Detect which cell encompasses the target text, then output its (x, y) center coordinate. 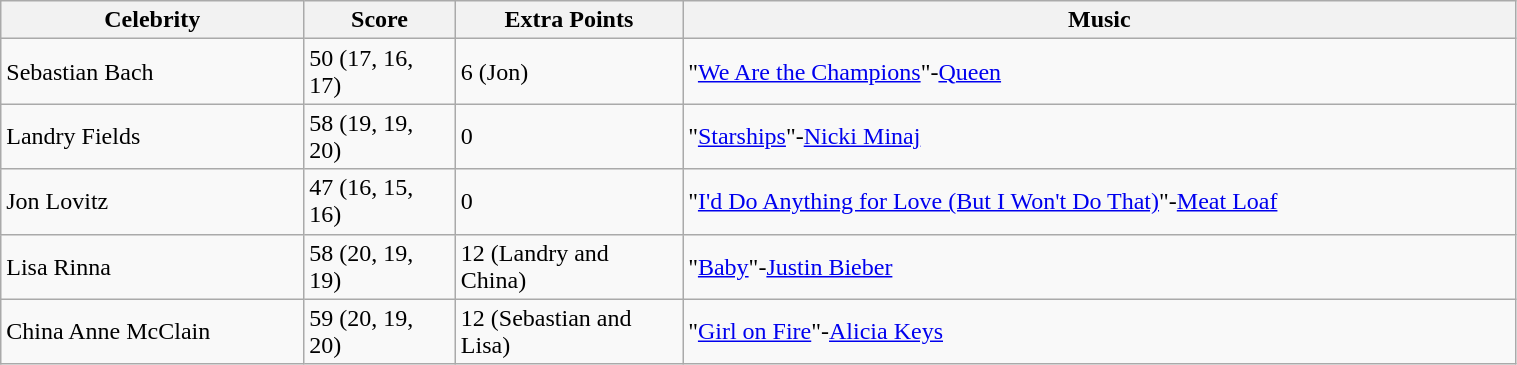
"We Are the Champions"-Queen (1100, 72)
50 (17, 16, 17) (380, 72)
"I'd Do Anything for Love (But I Won't Do That)"-Meat Loaf (1100, 202)
"Starships"-Nicki Minaj (1100, 136)
Score (380, 20)
Jon Lovitz (152, 202)
59 (20, 19, 20) (380, 332)
Music (1100, 20)
12 (Sebastian and Lisa) (568, 332)
58 (20, 19, 19) (380, 266)
Lisa Rinna (152, 266)
China Anne McClain (152, 332)
6 (Jon) (568, 72)
"Baby"-Justin Bieber (1100, 266)
"Girl on Fire"-Alicia Keys (1100, 332)
Sebastian Bach (152, 72)
Landry Fields (152, 136)
Extra Points (568, 20)
58 (19, 19, 20) (380, 136)
12 (Landry and China) (568, 266)
47 (16, 15, 16) (380, 202)
Celebrity (152, 20)
